Return [x, y] of the center of cell containing provided text 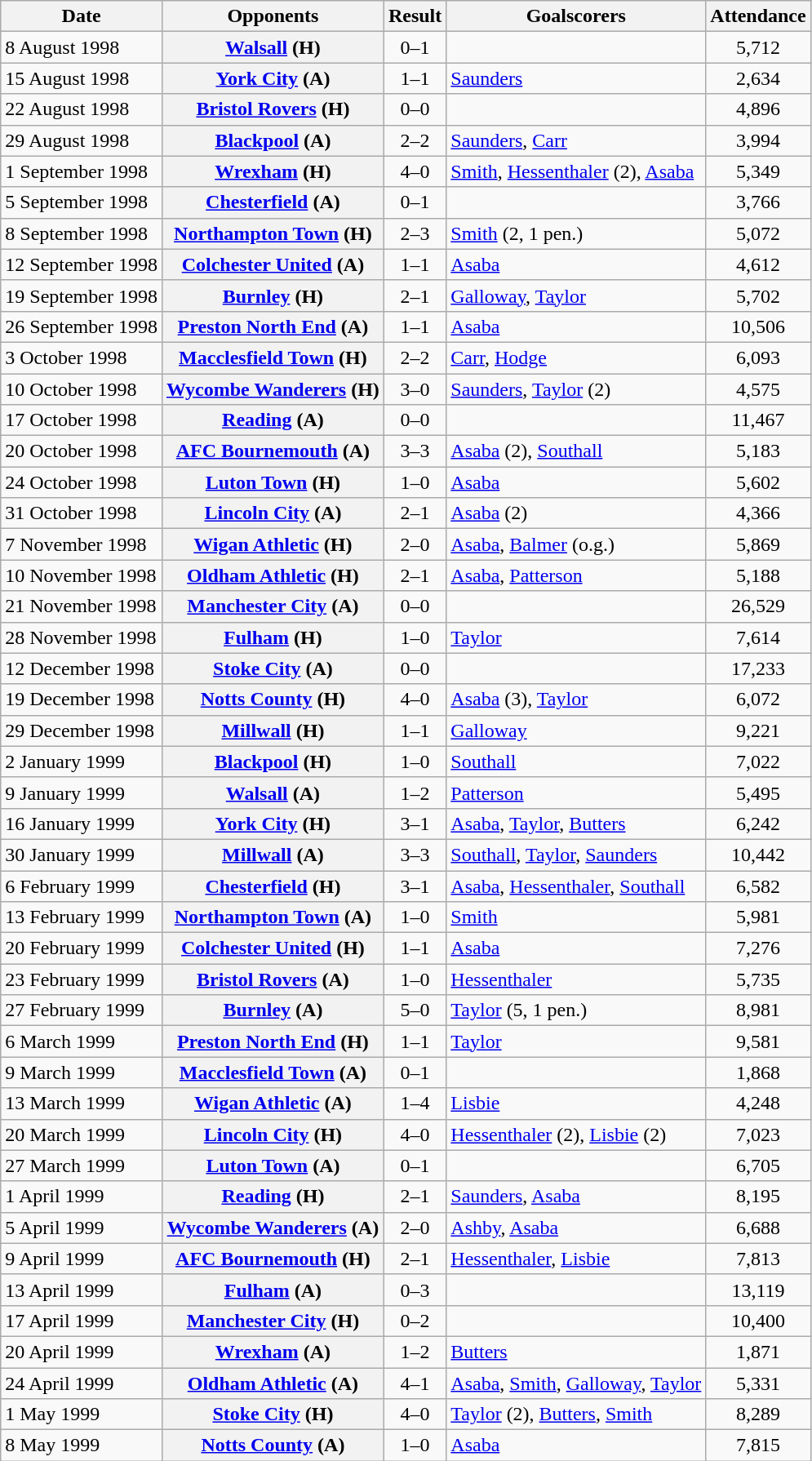
5,869 [758, 544]
8 September 1998 [82, 233]
Reading (A) [273, 420]
Millwall (A) [273, 855]
5,183 [758, 451]
2 January 1999 [82, 762]
Manchester City (A) [273, 606]
Asaba, Taylor, Butters [576, 824]
5–0 [415, 1010]
Date [82, 16]
Macclesfield Town (A) [273, 1072]
10,442 [758, 855]
Wrexham (H) [273, 171]
Taylor (5, 1 pen.) [576, 1010]
Colchester United (A) [273, 264]
7,614 [758, 637]
19 September 1998 [82, 295]
5,331 [758, 1383]
3 October 1998 [82, 357]
1–4 [415, 1104]
Lincoln City (A) [273, 513]
10 October 1998 [82, 389]
13 April 1999 [82, 1290]
Chesterfield (A) [273, 202]
Asaba (2) [576, 513]
Luton Town (H) [273, 482]
4,248 [758, 1104]
5,495 [758, 793]
AFC Bournemouth (H) [273, 1259]
5 April 1999 [82, 1228]
Galloway [576, 730]
Smith, Hessenthaler (2), Asaba [576, 171]
Attendance [758, 16]
17,233 [758, 668]
Galloway, Taylor [576, 295]
6,705 [758, 1166]
0–3 [415, 1290]
6,688 [758, 1228]
5,349 [758, 171]
Ashby, Asaba [576, 1228]
30 January 1999 [82, 855]
Bristol Rovers (A) [273, 979]
31 October 1998 [82, 513]
4,366 [758, 513]
0–2 [415, 1321]
Asaba, Balmer (o.g.) [576, 544]
13 March 1999 [82, 1104]
12 December 1998 [82, 668]
8 August 1998 [82, 47]
Asaba (2), Southall [576, 451]
Blackpool (A) [273, 140]
1 May 1999 [82, 1414]
13 February 1999 [82, 917]
27 March 1999 [82, 1166]
29 December 1998 [82, 730]
17 October 1998 [82, 420]
Macclesfield Town (H) [273, 357]
Blackpool (H) [273, 762]
Northampton Town (H) [273, 233]
1 September 1998 [82, 171]
York City (A) [273, 78]
Wigan Athletic (H) [273, 544]
2–3 [415, 233]
27 February 1999 [82, 1010]
1,871 [758, 1352]
11,467 [758, 420]
20 October 1998 [82, 451]
23 February 1999 [82, 979]
Carr, Hodge [576, 357]
Opponents [273, 16]
Smith [576, 917]
5,702 [758, 295]
20 April 1999 [82, 1352]
Patterson [576, 793]
4–1 [415, 1383]
13,119 [758, 1290]
Wycombe Wanderers (H) [273, 389]
Saunders, Carr [576, 140]
7,022 [758, 762]
Walsall (A) [273, 793]
Asaba, Patterson [576, 575]
8,195 [758, 1197]
Chesterfield (H) [273, 886]
Saunders, Asaba [576, 1197]
19 December 1998 [82, 699]
Bristol Rovers (H) [273, 109]
7,815 [758, 1445]
Oldham Athletic (A) [273, 1383]
Taylor (2), Butters, Smith [576, 1414]
Colchester United (H) [273, 948]
Northampton Town (A) [273, 917]
6,582 [758, 886]
Lincoln City (H) [273, 1135]
Southall, Taylor, Saunders [576, 855]
Fulham (A) [273, 1290]
5,712 [758, 47]
Burnley (A) [273, 1010]
20 February 1999 [82, 948]
Wigan Athletic (A) [273, 1104]
9 January 1999 [82, 793]
29 August 1998 [82, 140]
Millwall (H) [273, 730]
9 March 1999 [82, 1072]
1,868 [758, 1072]
3,766 [758, 202]
AFC Bournemouth (A) [273, 451]
Notts County (H) [273, 699]
Preston North End (A) [273, 326]
16 January 1999 [82, 824]
York City (H) [273, 824]
5,188 [758, 575]
22 August 1998 [82, 109]
5,602 [758, 482]
4,575 [758, 389]
Wycombe Wanderers (A) [273, 1228]
6,242 [758, 824]
Result [415, 16]
10,400 [758, 1321]
6,072 [758, 699]
6,093 [758, 357]
20 March 1999 [82, 1135]
Asaba (3), Taylor [576, 699]
8,289 [758, 1414]
8,981 [758, 1010]
Hessenthaler (2), Lisbie (2) [576, 1135]
Goalscorers [576, 16]
10 November 1998 [82, 575]
Hessenthaler [576, 979]
5,981 [758, 917]
Fulham (H) [273, 637]
Reading (H) [273, 1197]
24 October 1998 [82, 482]
12 September 1998 [82, 264]
7,023 [758, 1135]
9,221 [758, 730]
7,813 [758, 1259]
Wrexham (A) [273, 1352]
Saunders, Taylor (2) [576, 389]
Southall [576, 762]
3,994 [758, 140]
2,634 [758, 78]
Saunders [576, 78]
7 November 1998 [82, 544]
5 September 1998 [82, 202]
Butters [576, 1352]
Stoke City (H) [273, 1414]
Preston North End (H) [273, 1041]
3–0 [415, 389]
17 April 1999 [82, 1321]
5,072 [758, 233]
26 September 1998 [82, 326]
Asaba, Hessenthaler, Southall [576, 886]
6 February 1999 [82, 886]
Manchester City (H) [273, 1321]
Notts County (A) [273, 1445]
9 April 1999 [82, 1259]
15 August 1998 [82, 78]
1 April 1999 [82, 1197]
4,612 [758, 264]
Walsall (H) [273, 47]
24 April 1999 [82, 1383]
6 March 1999 [82, 1041]
Lisbie [576, 1104]
8 May 1999 [82, 1445]
Asaba, Smith, Galloway, Taylor [576, 1383]
Stoke City (A) [273, 668]
Burnley (H) [273, 295]
Hessenthaler, Lisbie [576, 1259]
7,276 [758, 948]
5,735 [758, 979]
Oldham Athletic (H) [273, 575]
21 November 1998 [82, 606]
28 November 1998 [82, 637]
10,506 [758, 326]
4,896 [758, 109]
9,581 [758, 1041]
Luton Town (A) [273, 1166]
26,529 [758, 606]
Smith (2, 1 pen.) [576, 233]
